Locate the cell with the specified text and output its (X, Y) center coordinate. 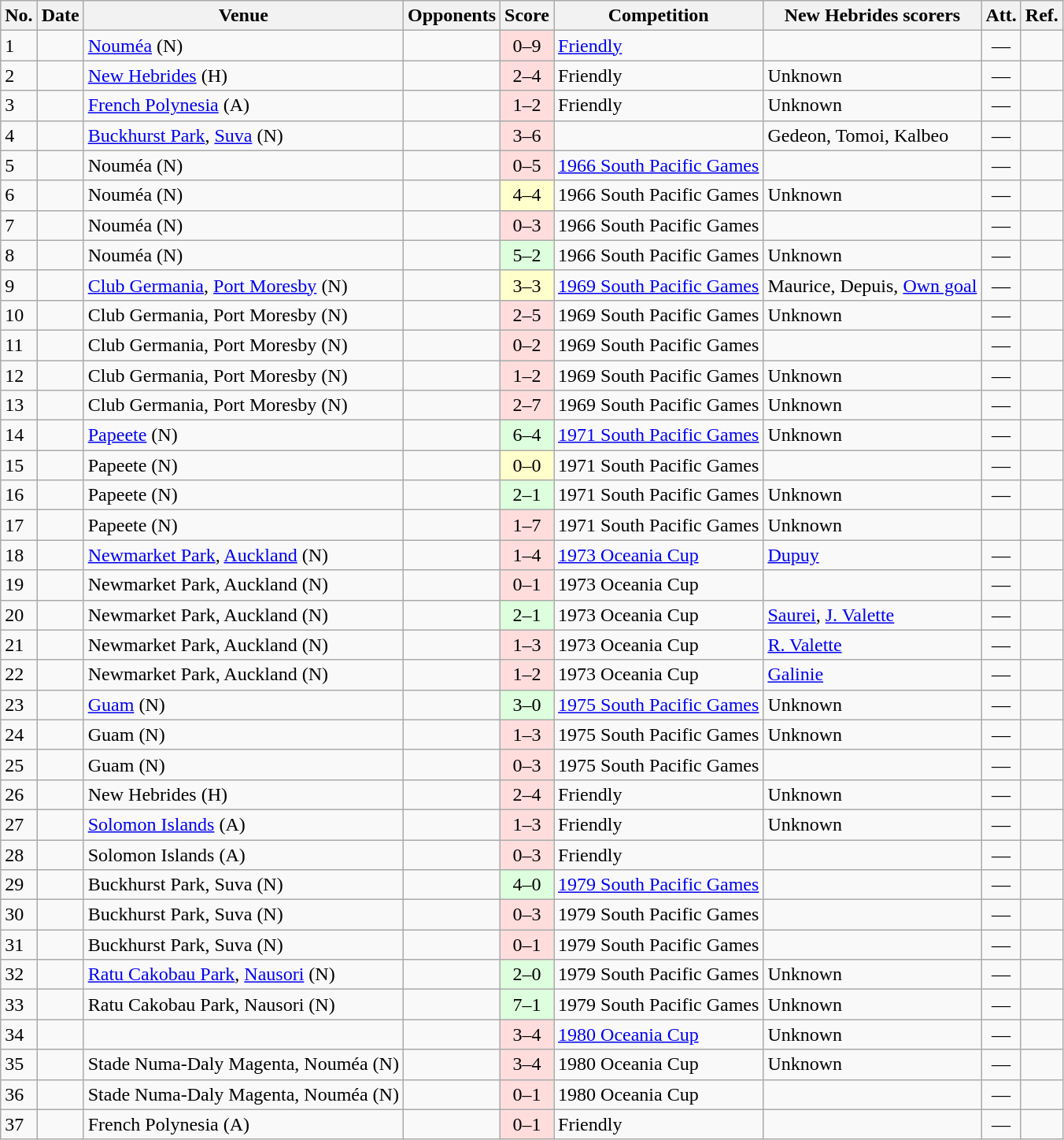
12 (19, 376)
8 (19, 255)
No. (19, 16)
3 (19, 105)
7–1 (527, 1005)
31 (19, 945)
Galinie (872, 675)
4–4 (527, 195)
37 (19, 1124)
36 (19, 1094)
18 (19, 555)
10 (19, 315)
0–0 (527, 465)
0–2 (527, 345)
22 (19, 675)
23 (19, 705)
35 (19, 1064)
3–3 (527, 285)
Competition (659, 16)
15 (19, 465)
34 (19, 1035)
16 (19, 495)
Saurei, J. Valette (872, 615)
Date (60, 16)
0–5 (527, 165)
5 (19, 165)
6 (19, 195)
4 (19, 135)
33 (19, 1005)
11 (19, 345)
7 (19, 225)
2–7 (527, 405)
5–2 (527, 255)
Dupuy (872, 555)
9 (19, 285)
30 (19, 915)
3–0 (527, 705)
Venue (243, 16)
1–7 (527, 525)
6–4 (527, 435)
Gedeon, Tomoi, Kalbeo (872, 135)
21 (19, 645)
25 (19, 764)
1–4 (527, 555)
24 (19, 735)
Att. (1001, 16)
27 (19, 824)
Score (527, 16)
2–0 (527, 975)
19 (19, 585)
R. Valette (872, 645)
20 (19, 615)
2 (19, 76)
17 (19, 525)
14 (19, 435)
13 (19, 405)
32 (19, 975)
2–5 (527, 315)
4–0 (527, 885)
Ref. (1042, 16)
0–9 (527, 46)
26 (19, 794)
29 (19, 885)
28 (19, 854)
3–6 (527, 135)
New Hebrides scorers (872, 16)
Opponents (452, 16)
1 (19, 46)
Maurice, Depuis, Own goal (872, 285)
